Search for the cell housing the specified text and yield its (x, y) center coordinate. 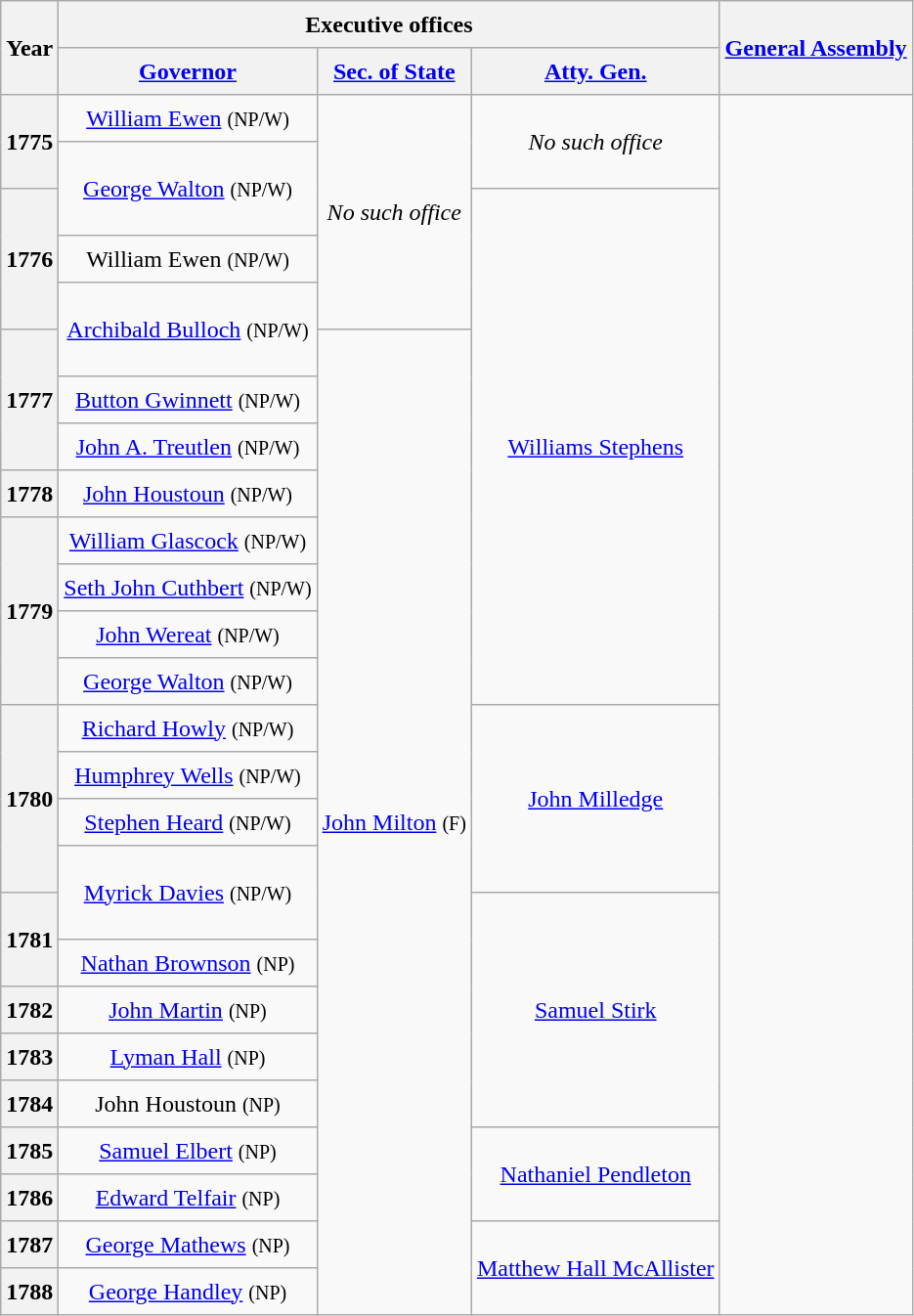
Nathaniel Pendleton (595, 1174)
Executive offices (389, 24)
Seth John Cuthbert (NP/W) (188, 588)
1777 (29, 400)
1785 (29, 1151)
1779 (29, 611)
Year (29, 48)
1775 (29, 142)
Atty. Gen. (595, 71)
Edward Telfair (NP) (188, 1198)
1786 (29, 1198)
1783 (29, 1057)
Williams Stephens (595, 447)
John Houstoun (NP/W) (188, 494)
Samuel Stirk (595, 1010)
Nathan Brownson (NP) (188, 963)
Matthew Hall McAllister (595, 1268)
Button Gwinnett (NP/W) (188, 400)
John Milton (F) (394, 822)
George Handley (NP) (188, 1292)
John Milledge (595, 799)
John Martin (NP) (188, 1010)
George Mathews (NP) (188, 1245)
John Wereat (NP/W) (188, 635)
1781 (29, 940)
1782 (29, 1010)
John A. Treutlen (NP/W) (188, 447)
1776 (29, 259)
Sec. of State (394, 71)
Governor (188, 71)
Samuel Elbert (NP) (188, 1151)
Archibald Bulloch (NP/W) (188, 329)
General Assembly (815, 48)
1784 (29, 1104)
Humphrey Wells (NP/W) (188, 775)
Stephen Heard (NP/W) (188, 822)
1788 (29, 1292)
Lyman Hall (NP) (188, 1057)
John Houstoun (NP) (188, 1104)
1780 (29, 799)
William Glascock (NP/W) (188, 541)
Richard Howly (NP/W) (188, 728)
Myrick Davies (NP/W) (188, 893)
1787 (29, 1245)
1778 (29, 494)
